Provide the (X, Y) coordinate of the cell's center where the given text is located.  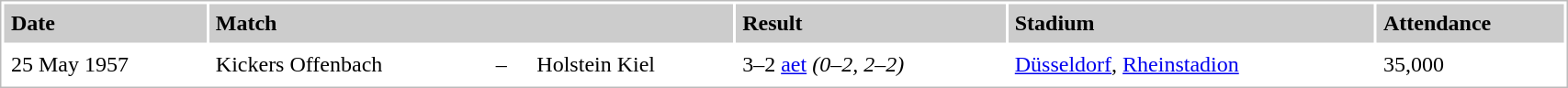
Stadium (1190, 23)
Holstein Kiel (632, 65)
– (508, 65)
35,000 (1470, 65)
25 May 1957 (105, 65)
Match (470, 23)
Attendance (1470, 23)
Kickers Offenbach (347, 65)
Düsseldorf, Rheinstadion (1190, 65)
3–2 aet (0–2, 2–2) (871, 65)
Result (871, 23)
Date (105, 23)
